Locate the cell with the specified text and output its (x, y) center coordinate. 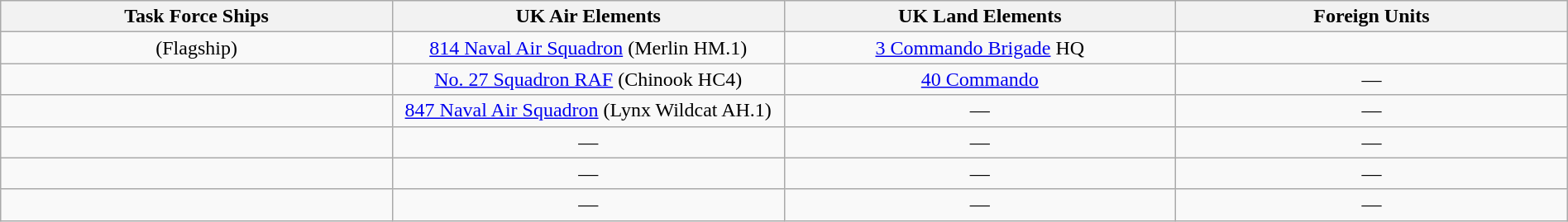
No. 27 Squadron RAF (Chinook HC4) (588, 79)
3 Commando Brigade HQ (980, 48)
UK Land Elements (980, 17)
847 Naval Air Squadron (Lynx Wildcat AH.1) (588, 111)
UK Air Elements (588, 17)
(Flagship) (197, 48)
Task Force Ships (197, 17)
40 Commando (980, 79)
814 Naval Air Squadron (Merlin HM.1) (588, 48)
Foreign Units (1372, 17)
